Scan for the cell matching the given text and deliver its (x, y) coordinate at center. 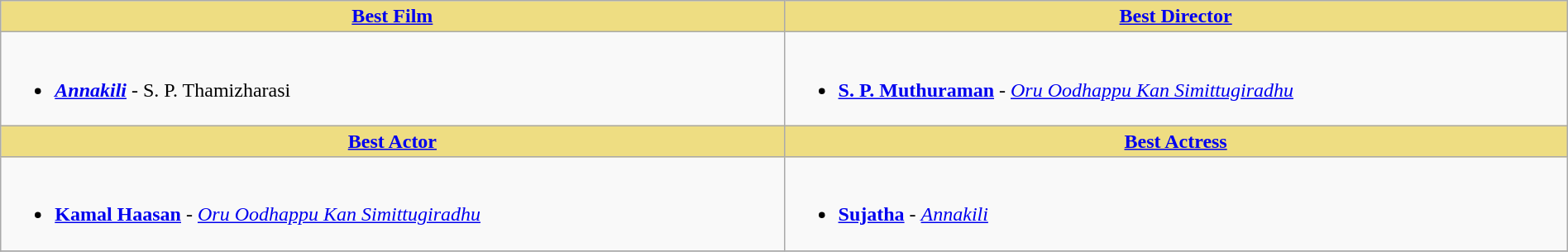
S. P. Muthuraman - Oru Oodhappu Kan Simittugiradhu (1176, 79)
Best Film (392, 17)
Kamal Haasan - Oru Oodhappu Kan Simittugiradhu (392, 203)
Sujatha - Annakili (1176, 203)
Best Director (1176, 17)
Annakili - S. P. Thamizharasi (392, 79)
Best Actor (392, 141)
Best Actress (1176, 141)
